Detect which cell encompasses the target text, then output its [x, y] center coordinate. 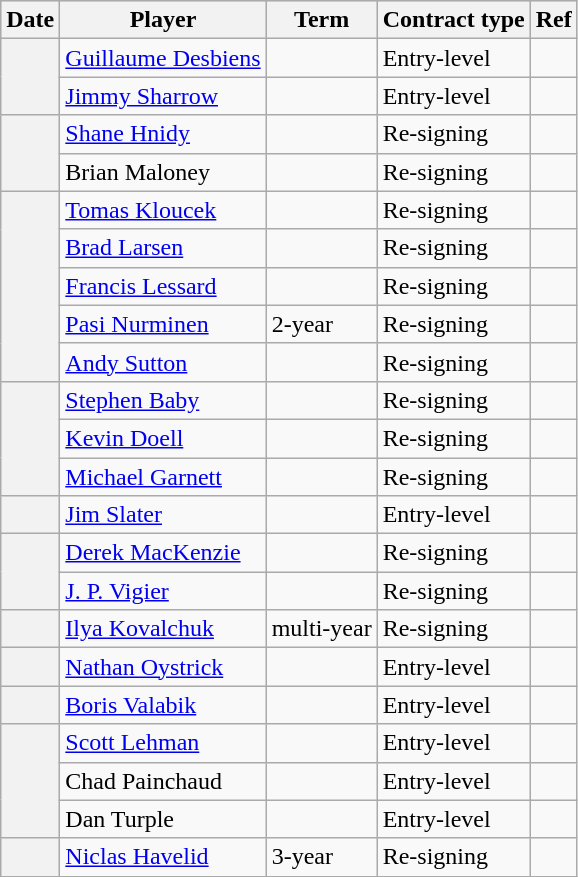
3-year [322, 857]
Nathan Oystrick [163, 667]
Kevin Doell [163, 438]
Francis Lessard [163, 286]
Stephen Baby [163, 400]
Player [163, 20]
Andy Sutton [163, 362]
Michael Garnett [163, 477]
Brad Larsen [163, 248]
Scott Lehman [163, 743]
Jimmy Sharrow [163, 96]
2-year [322, 324]
Contract type [454, 20]
Niclas Havelid [163, 857]
Tomas Kloucek [163, 210]
Date [30, 20]
Dan Turple [163, 819]
Shane Hnidy [163, 134]
multi-year [322, 629]
Boris Valabik [163, 705]
J. P. Vigier [163, 591]
Chad Painchaud [163, 781]
Jim Slater [163, 515]
Derek MacKenzie [163, 553]
Pasi Nurminen [163, 324]
Ref [554, 20]
Brian Maloney [163, 172]
Guillaume Desbiens [163, 58]
Ilya Kovalchuk [163, 629]
Term [322, 20]
